Extract the (x, y) coordinate from the center of the cell holding the provided text.  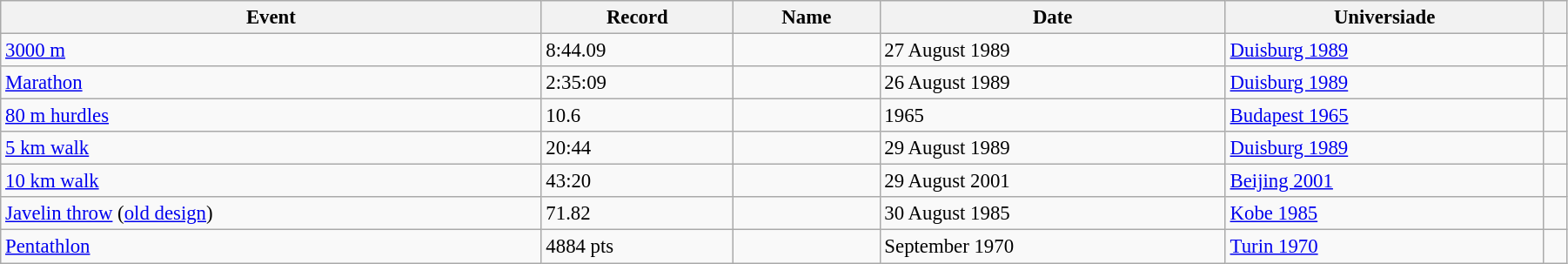
29 August 2001 (1053, 181)
Beijing 2001 (1384, 181)
80 m hurdles (271, 116)
Turin 1970 (1384, 247)
10 km walk (271, 181)
Pentathlon (271, 247)
Marathon (271, 83)
29 August 1989 (1053, 148)
Name (807, 17)
Event (271, 17)
20:44 (637, 148)
Record (637, 17)
Javelin throw (old design) (271, 213)
4884 pts (637, 247)
Budapest 1965 (1384, 116)
Kobe 1985 (1384, 213)
1965 (1053, 116)
September 1970 (1053, 247)
26 August 1989 (1053, 83)
27 August 1989 (1053, 51)
Date (1053, 17)
10.6 (637, 116)
Universiade (1384, 17)
3000 m (271, 51)
5 km walk (271, 148)
43:20 (637, 181)
2:35:09 (637, 83)
71.82 (637, 213)
8:44.09 (637, 51)
30 August 1985 (1053, 213)
